Output the [X, Y] coordinate of the center of the cell containing the given text.  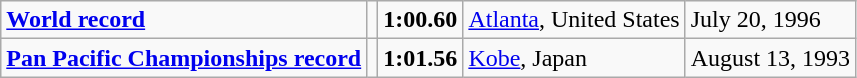
Kobe, Japan [574, 58]
Pan Pacific Championships record [184, 58]
1:00.60 [420, 20]
World record [184, 20]
August 13, 1993 [770, 58]
1:01.56 [420, 58]
Atlanta, United States [574, 20]
July 20, 1996 [770, 20]
